Find where the given text appears and provide that cell's center as (X, Y) coordinate. 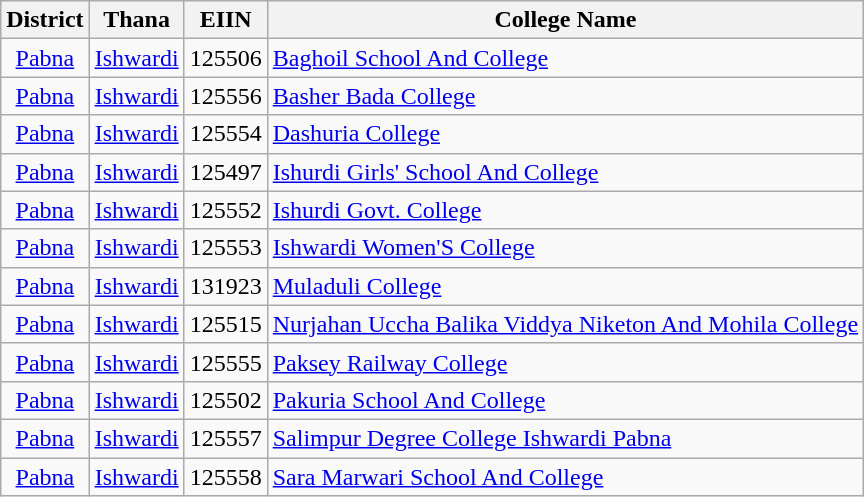
125515 (226, 324)
125558 (226, 477)
125553 (226, 248)
125555 (226, 362)
Ishwardi Women'S College (565, 248)
Ishurdi Girls' School And College (565, 172)
Nurjahan Uccha Balika Viddya Niketon And Mohila College (565, 324)
131923 (226, 286)
EIIN (226, 20)
Muladuli College (565, 286)
Paksey Railway College (565, 362)
College Name (565, 20)
Sara Marwari School And College (565, 477)
125557 (226, 438)
Pakuria School And College (565, 400)
Dashuria College (565, 134)
125556 (226, 96)
Salimpur Degree College Ishwardi Pabna (565, 438)
Basher Bada College (565, 96)
Baghoil School And College (565, 58)
125497 (226, 172)
Ishurdi Govt. College (565, 210)
125552 (226, 210)
Thana (136, 20)
125554 (226, 134)
125502 (226, 400)
District (45, 20)
125506 (226, 58)
